For the text-containing cell, return its midpoint in [x, y] coordinate format. 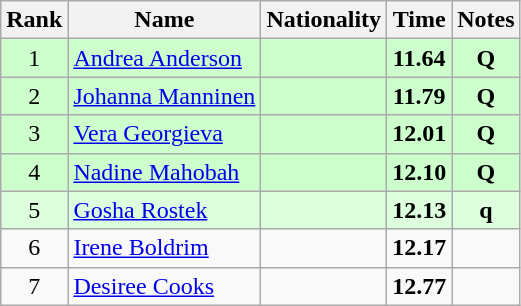
1 [34, 58]
Rank [34, 20]
6 [34, 248]
11.64 [420, 58]
5 [34, 210]
12.13 [420, 210]
11.79 [420, 96]
Andrea Anderson [164, 58]
Nationality [324, 20]
12.77 [420, 286]
Vera Georgieva [164, 134]
Time [420, 20]
Desiree Cooks [164, 286]
Nadine Mahobah [164, 172]
4 [34, 172]
Gosha Rostek [164, 210]
Name [164, 20]
Irene Boldrim [164, 248]
Notes [486, 20]
2 [34, 96]
Johanna Manninen [164, 96]
q [486, 210]
7 [34, 286]
12.01 [420, 134]
12.17 [420, 248]
3 [34, 134]
12.10 [420, 172]
